Return the (X, Y) coordinate for the center point of the cell that contains the specified text.  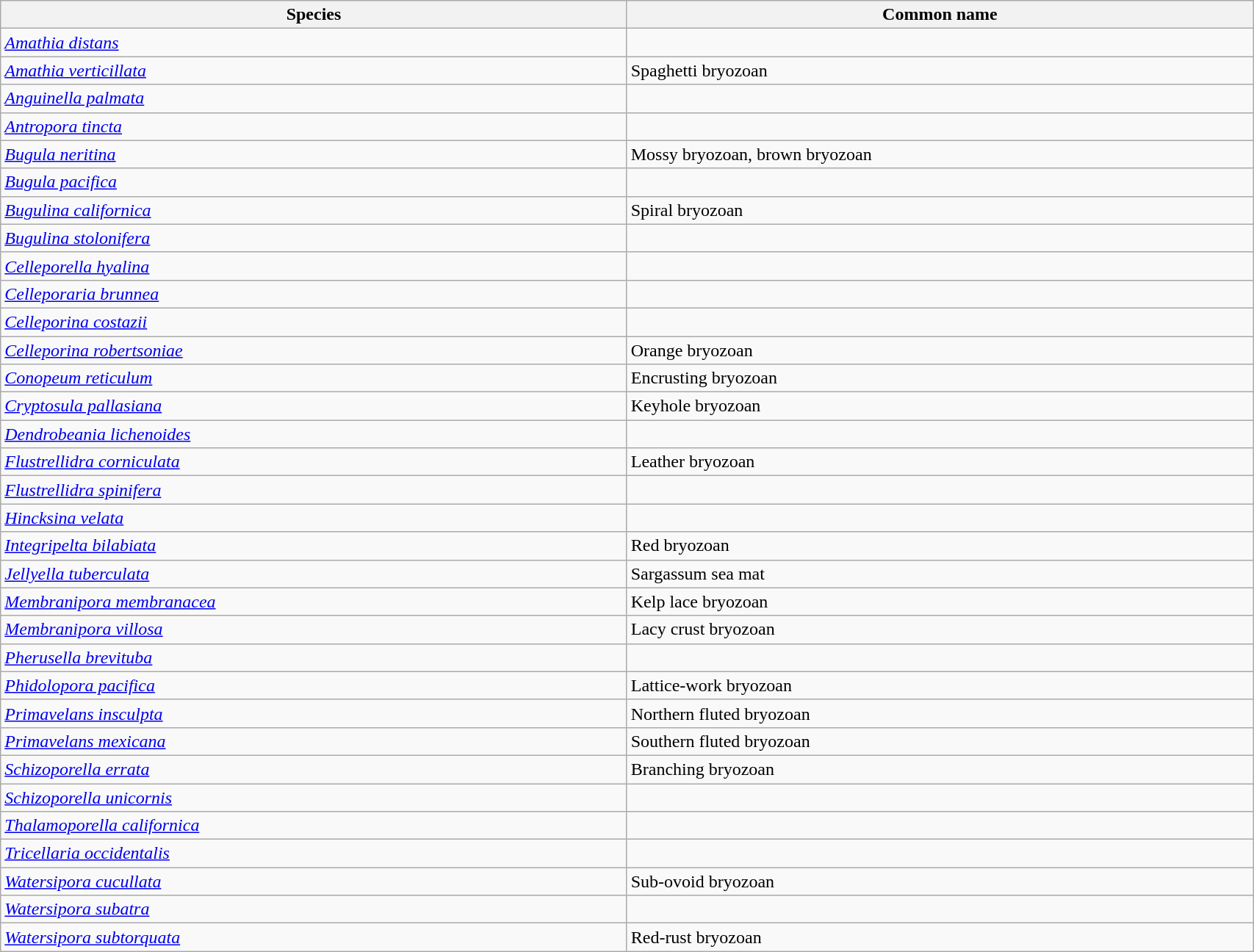
Celleporina costazii (314, 322)
Thalamoporella californica (314, 826)
Jellyella tuberculata (314, 574)
Membranipora villosa (314, 630)
Southern fluted bryozoan (940, 741)
Flustrellidra spinifera (314, 490)
Watersipora cucullata (314, 881)
Encrusting bryozoan (940, 378)
Primavelans mexicana (314, 741)
Amathia distans (314, 43)
Orange bryozoan (940, 350)
Tricellaria occidentalis (314, 854)
Kelp lace bryozoan (940, 602)
Species (314, 15)
Dendrobeania lichenoides (314, 434)
Keyhole bryozoan (940, 406)
Northern fluted bryozoan (940, 713)
Red bryozoan (940, 546)
Integripelta bilabiata (314, 546)
Membranipora membranacea (314, 602)
Celleporaria brunnea (314, 294)
Phidolopora pacifica (314, 685)
Mossy bryozoan, brown bryozoan (940, 154)
Antropora tincta (314, 126)
Watersipora subatra (314, 909)
Spaghetti bryozoan (940, 71)
Flustrellidra corniculata (314, 462)
Lattice-work bryozoan (940, 685)
Sargassum sea mat (940, 574)
Schizoporella errata (314, 769)
Bugula pacifica (314, 182)
Cryptosula pallasiana (314, 406)
Lacy crust bryozoan (940, 630)
Primavelans insculpta (314, 713)
Red-rust bryozoan (940, 937)
Hincksina velata (314, 518)
Sub-ovoid bryozoan (940, 881)
Celleporina robertsoniae (314, 350)
Bugulina californica (314, 210)
Branching bryozoan (940, 769)
Conopeum reticulum (314, 378)
Celleporella hyalina (314, 266)
Common name (940, 15)
Spiral bryozoan (940, 210)
Watersipora subtorquata (314, 937)
Bugulina stolonifera (314, 238)
Leather bryozoan (940, 462)
Pherusella brevituba (314, 657)
Bugula neritina (314, 154)
Amathia verticillata (314, 71)
Schizoporella unicornis (314, 797)
Anguinella palmata (314, 98)
